Extract the (X, Y) coordinate from the center of the cell holding the provided text.  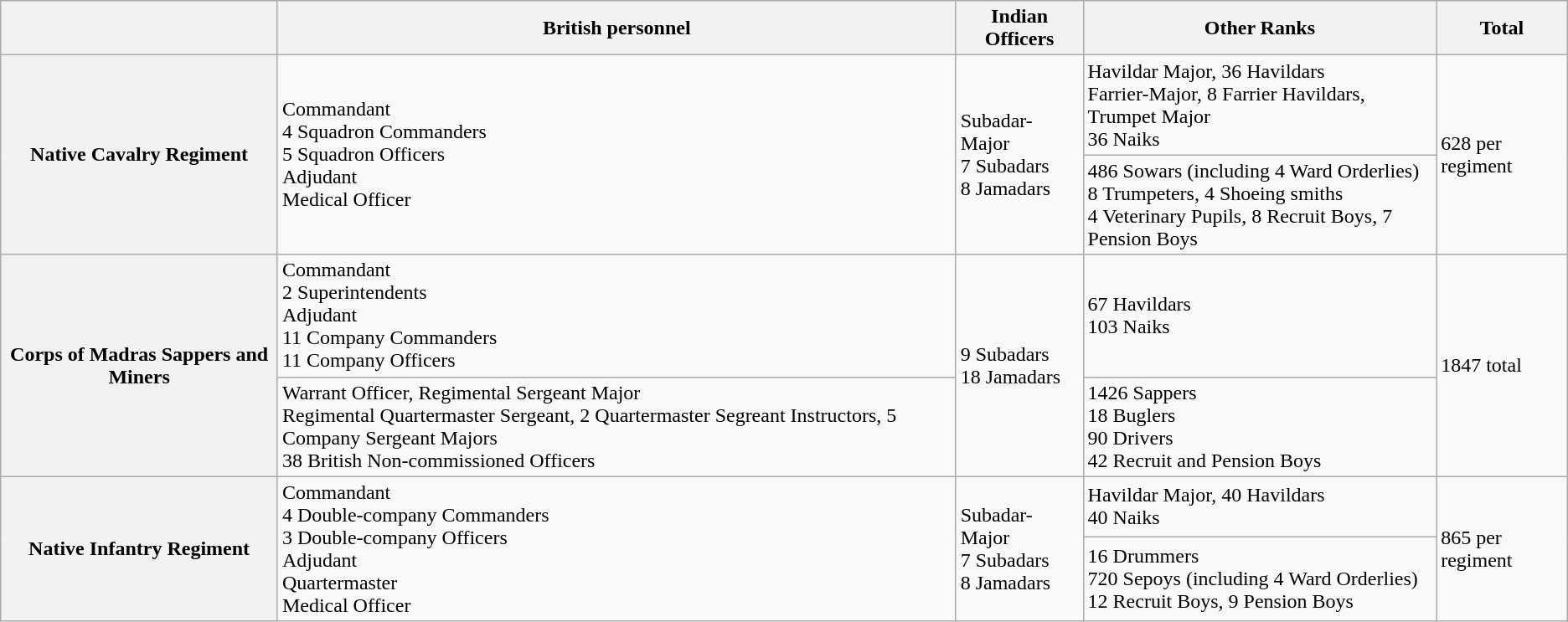
Native Infantry Regiment (139, 549)
British personnel (616, 28)
Commandant2 SuperintendentsAdjudant11 Company Commanders11 Company Officers (616, 316)
486 Sowars (including 4 Ward Orderlies)8 Trumpeters, 4 Shoeing smiths4 Veterinary Pupils, 8 Recruit Boys, 7 Pension Boys (1260, 204)
67 Havildars103 Naiks (1260, 316)
Indian Officers (1019, 28)
865 per regiment (1503, 549)
9 Subadars18 Jamadars (1019, 365)
Corps of Madras Sappers and Miners (139, 365)
16 Drummers720 Sepoys (including 4 Ward Orderlies)12 Recruit Boys, 9 Pension Boys (1260, 579)
1426 Sappers18 Buglers90 Drivers42 Recruit and Pension Boys (1260, 427)
Commandant4 Squadron Commanders5 Squadron OfficersAdjudantMedical Officer (616, 155)
628 per regiment (1503, 155)
Native Cavalry Regiment (139, 155)
1847 total (1503, 365)
Havildar Major, 40 Havildars40 Naiks (1260, 506)
Other Ranks (1260, 28)
Havildar Major, 36 HavildarsFarrier-Major, 8 Farrier Havildars, Trumpet Major36 Naiks (1260, 105)
Commandant4 Double-company Commanders3 Double-company OfficersAdjudantQuartermasterMedical Officer (616, 549)
Total (1503, 28)
